Return the [x, y] coordinate for the center point of the cell that contains the specified text.  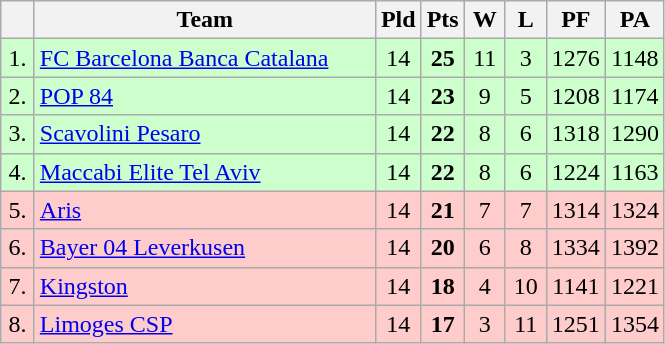
1148 [634, 58]
1174 [634, 96]
L [526, 20]
17 [442, 324]
25 [442, 58]
Bayer 04 Leverkusen [204, 248]
1334 [576, 248]
W [484, 20]
Kingston [204, 286]
1276 [576, 58]
PF [576, 20]
4 [484, 286]
5 [526, 96]
1221 [634, 286]
Team [204, 20]
23 [442, 96]
Maccabi Elite Tel Aviv [204, 172]
7. [18, 286]
PA [634, 20]
4. [18, 172]
1208 [576, 96]
1141 [576, 286]
1290 [634, 134]
21 [442, 210]
6. [18, 248]
1392 [634, 248]
2. [18, 96]
Aris [204, 210]
1. [18, 58]
1314 [576, 210]
1224 [576, 172]
8. [18, 324]
18 [442, 286]
Pld [398, 20]
20 [442, 248]
Pts [442, 20]
9 [484, 96]
1318 [576, 134]
3. [18, 134]
10 [526, 286]
1163 [634, 172]
1354 [634, 324]
1251 [576, 324]
5. [18, 210]
Limoges CSP [204, 324]
1324 [634, 210]
POP 84 [204, 96]
FC Barcelona Banca Catalana [204, 58]
Scavolini Pesaro [204, 134]
